Capture the cell that displays the provided text and extract its (X, Y) central coordinate. 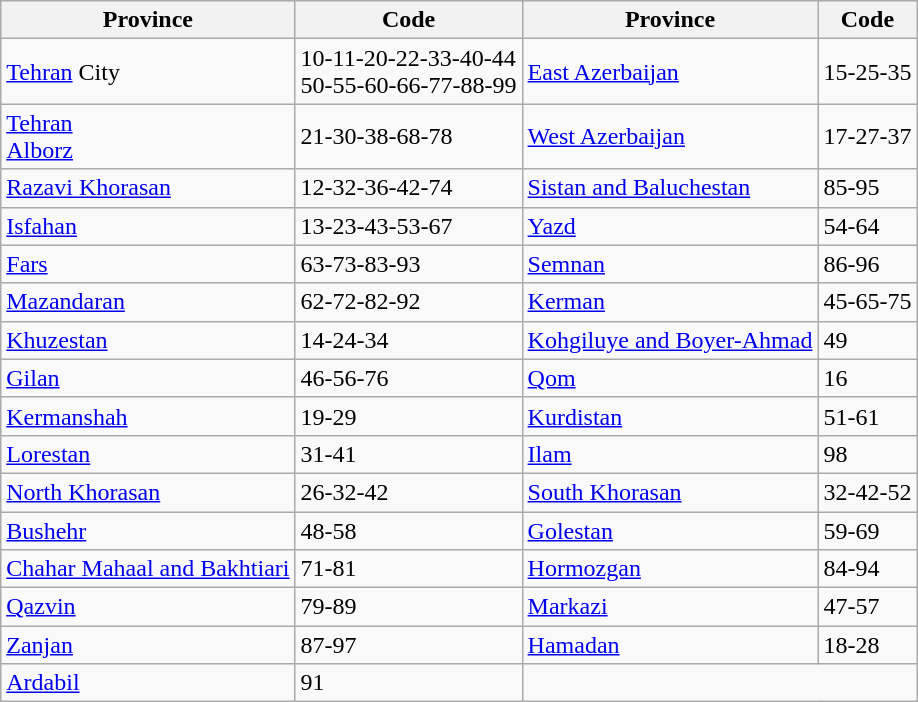
Khuzestan (148, 340)
45-65-75 (868, 302)
Hamadan (670, 645)
Ardabil (148, 683)
West Azerbaijan (670, 136)
Kermanshah (148, 416)
31-41 (408, 454)
46-56-76 (408, 378)
Hormozgan (670, 569)
98 (868, 454)
59-69 (868, 531)
19-29 (408, 416)
Semnan (670, 264)
Lorestan (148, 454)
Tehran City (148, 72)
87-97 (408, 645)
Ilam (670, 454)
79-89 (408, 607)
18-28 (868, 645)
Isfahan (148, 226)
84-94 (868, 569)
85-95 (868, 188)
Gilan (148, 378)
47-57 (868, 607)
62-72-82-92 (408, 302)
32-42-52 (868, 492)
Markazi (670, 607)
14-24-34 (408, 340)
South Khorasan (670, 492)
Qazvin (148, 607)
91 (408, 683)
51-61 (868, 416)
21-30-38-68-78 (408, 136)
Bushehr (148, 531)
63-73-83-93 (408, 264)
Golestan (670, 531)
Kohgiluye and Boyer-Ahmad (670, 340)
Sistan and Baluchestan (670, 188)
49 (868, 340)
Fars (148, 264)
Kerman (670, 302)
13-23-43-53-67 (408, 226)
Razavi Khorasan (148, 188)
Qom (670, 378)
Mazandaran (148, 302)
Yazd (670, 226)
10-11-20-22-33-40-4450-55-60-66-77-88-99 (408, 72)
East Azerbaijan (670, 72)
Kurdistan (670, 416)
54-64 (868, 226)
86-96 (868, 264)
North Khorasan (148, 492)
48-58 (408, 531)
17-27-37 (868, 136)
Chahar Mahaal and Bakhtiari (148, 569)
Zanjan (148, 645)
15-25-35 (868, 72)
16 (868, 378)
TehranAlborz (148, 136)
26-32-42 (408, 492)
71-81 (408, 569)
12-32-36-42-74 (408, 188)
